Search for the cell housing the specified text and yield its [X, Y] center coordinate. 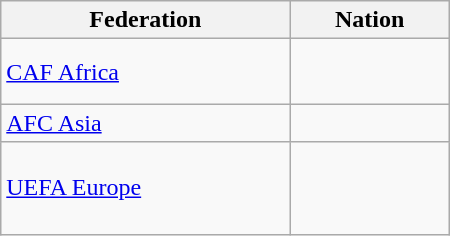
Federation [146, 20]
AFC Asia [146, 123]
UEFA Europe [146, 188]
Nation [370, 20]
CAF Africa [146, 72]
